Return the (X, Y) coordinate for the center point of the cell that contains the specified text.  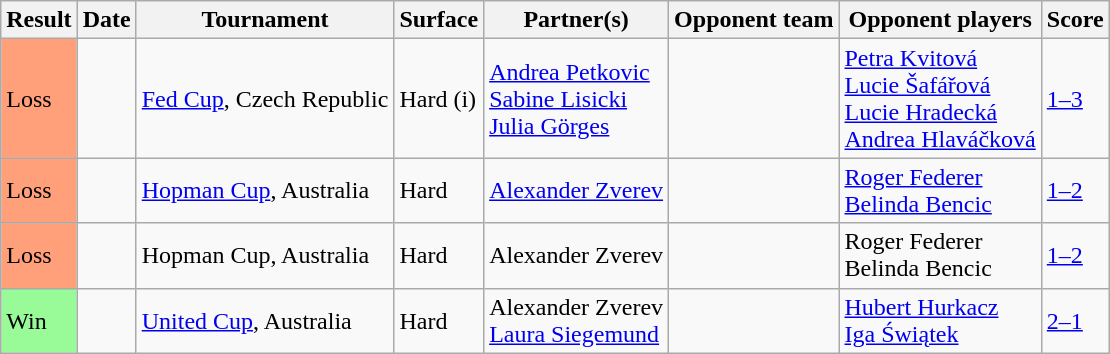
Score (1075, 20)
Date (106, 20)
Opponent players (940, 20)
Result (39, 20)
2–1 (1075, 320)
Andrea PetkovicSabine LisickiJulia Görges (576, 98)
United Cup, Australia (265, 320)
1–3 (1075, 98)
Win (39, 320)
Partner(s) (576, 20)
Hubert Hurkacz Iga Świątek (940, 320)
Tournament (265, 20)
Surface (439, 20)
Fed Cup, Czech Republic (265, 98)
Alexander ZverevLaura Siegemund (576, 320)
Opponent team (754, 20)
Hard (i) (439, 98)
Petra KvitováLucie ŠafářováLucie HradeckáAndrea Hlaváčková (940, 98)
